From the cell containing the given text, extract its center point as [x, y] coordinate. 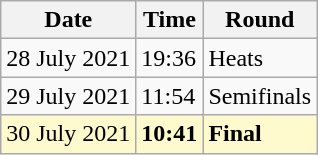
Round [260, 20]
Final [260, 134]
11:54 [170, 96]
Semifinals [260, 96]
28 July 2021 [68, 58]
30 July 2021 [68, 134]
Time [170, 20]
10:41 [170, 134]
19:36 [170, 58]
29 July 2021 [68, 96]
Date [68, 20]
Heats [260, 58]
